Detect which cell encompasses the target text, then output its [x, y] center coordinate. 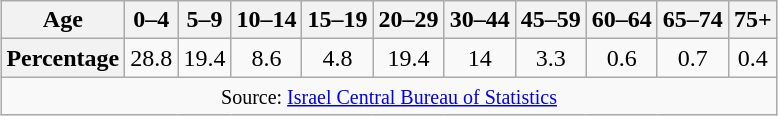
75+ [752, 20]
Percentage [63, 58]
20–29 [408, 20]
45–59 [550, 20]
0–4 [152, 20]
65–74 [692, 20]
0.6 [622, 58]
5–9 [204, 20]
Age [63, 20]
4.8 [338, 58]
28.8 [152, 58]
30–44 [480, 20]
60–64 [622, 20]
0.4 [752, 58]
14 [480, 58]
15–19 [338, 20]
10–14 [266, 20]
8.6 [266, 58]
3.3 [550, 58]
Source: Israel Central Bureau of Statistics [389, 96]
0.7 [692, 58]
